Scan for the cell matching the given text and deliver its (x, y) coordinate at center. 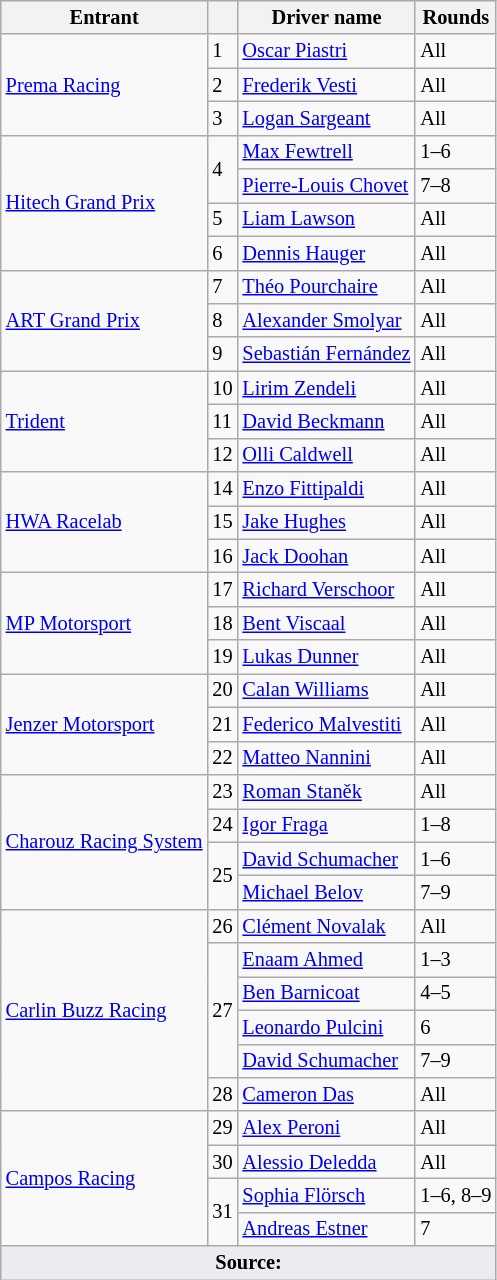
Entrant (104, 17)
26 (222, 926)
Source: (249, 1263)
Andreas Estner (327, 1229)
HWA Racelab (104, 522)
David Beckmann (327, 421)
9 (222, 354)
Liam Lawson (327, 219)
27 (222, 1010)
MP Motorsport (104, 622)
Campos Racing (104, 1178)
7–8 (456, 186)
Logan Sargeant (327, 118)
Jenzer Motorsport (104, 724)
Jake Hughes (327, 522)
Ben Barnicoat (327, 993)
Frederik Vesti (327, 85)
Richard Verschoor (327, 589)
Enaam Ahmed (327, 960)
17 (222, 589)
Enzo Fittipaldi (327, 489)
2 (222, 85)
5 (222, 219)
Michael Belov (327, 892)
Cameron Das (327, 1094)
Federico Malvestiti (327, 724)
28 (222, 1094)
Pierre-Louis Chovet (327, 186)
Lukas Dunner (327, 657)
Jack Doohan (327, 556)
24 (222, 825)
Lirim Zendeli (327, 388)
16 (222, 556)
14 (222, 489)
Carlin Buzz Racing (104, 1010)
3 (222, 118)
Matteo Nannini (327, 758)
ART Grand Prix (104, 320)
11 (222, 421)
1–6, 8–9 (456, 1195)
Calan Williams (327, 690)
Charouz Racing System (104, 842)
12 (222, 455)
Rounds (456, 17)
Alex Peroni (327, 1128)
23 (222, 791)
1 (222, 51)
Driver name (327, 17)
22 (222, 758)
1–3 (456, 960)
Alessio Deledda (327, 1162)
Alexander Smolyar (327, 320)
29 (222, 1128)
Prema Racing (104, 84)
19 (222, 657)
Sebastián Fernández (327, 354)
18 (222, 623)
4–5 (456, 993)
Clément Novalak (327, 926)
10 (222, 388)
4 (222, 168)
8 (222, 320)
Max Fewtrell (327, 152)
Olli Caldwell (327, 455)
20 (222, 690)
Théo Pourchaire (327, 287)
Trident (104, 422)
31 (222, 1212)
21 (222, 724)
1–8 (456, 825)
Igor Fraga (327, 825)
Roman Staněk (327, 791)
Oscar Piastri (327, 51)
15 (222, 522)
Hitech Grand Prix (104, 202)
Leonardo Pulcini (327, 1027)
Sophia Flörsch (327, 1195)
25 (222, 876)
Dennis Hauger (327, 253)
Bent Viscaal (327, 623)
30 (222, 1162)
